Search for the cell housing the specified text and yield its (X, Y) center coordinate. 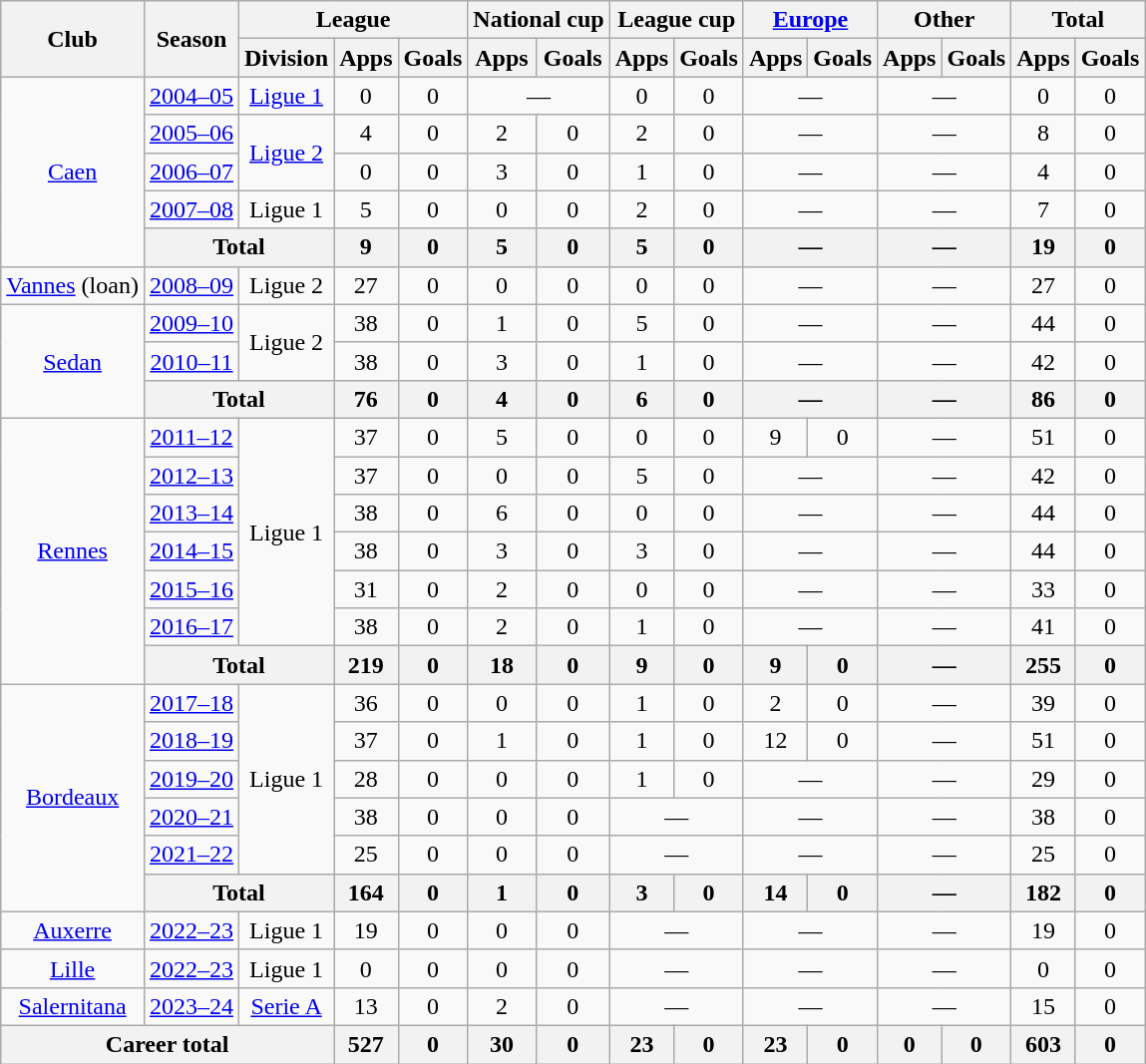
Europe (810, 20)
182 (1043, 892)
2011–12 (191, 437)
2004–05 (191, 96)
603 (1043, 1044)
Vannes (loan) (73, 285)
2014–15 (191, 551)
41 (1043, 627)
2006–07 (191, 172)
8 (1043, 134)
31 (366, 589)
164 (366, 892)
15 (1043, 1006)
2005–06 (191, 134)
2008–09 (191, 285)
12 (775, 741)
Career total (168, 1044)
2018–19 (191, 741)
Rennes (73, 550)
National cup (539, 20)
Other (945, 20)
28 (366, 779)
255 (1043, 665)
Caen (73, 172)
2010–11 (191, 361)
Auxerre (73, 930)
2021–22 (191, 855)
2020–21 (191, 817)
2016–17 (191, 627)
Division (287, 58)
7 (1043, 209)
League (353, 20)
Lille (73, 968)
2015–16 (191, 589)
League cup (676, 20)
Club (73, 39)
30 (502, 1044)
2019–20 (191, 779)
13 (366, 1006)
2017–18 (191, 703)
527 (366, 1044)
36 (366, 703)
Season (191, 39)
86 (1043, 399)
14 (775, 892)
Serie A (287, 1006)
33 (1043, 589)
2023–24 (191, 1006)
2012–13 (191, 476)
39 (1043, 703)
219 (366, 665)
2009–10 (191, 323)
18 (502, 665)
76 (366, 399)
Sedan (73, 361)
2007–08 (191, 209)
2013–14 (191, 514)
Bordeaux (73, 798)
Salernitana (73, 1006)
29 (1043, 779)
